Provide the [X, Y] coordinate of the cell's center where the given text is located.  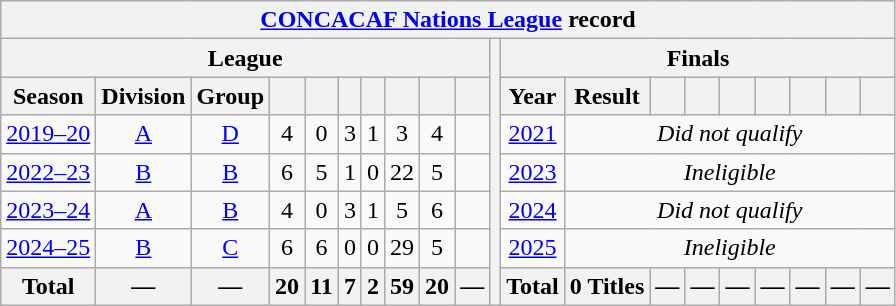
C [230, 248]
League [246, 58]
2021 [533, 134]
0 Titles [607, 286]
Group [230, 96]
2023 [533, 172]
Division [144, 96]
Season [48, 96]
22 [402, 172]
D [230, 134]
2022–23 [48, 172]
2023–24 [48, 210]
Result [607, 96]
29 [402, 248]
CONCACAF Nations League record [448, 20]
2019–20 [48, 134]
2024–25 [48, 248]
11 [322, 286]
Year [533, 96]
Finals [698, 58]
7 [350, 286]
2 [372, 286]
59 [402, 286]
2024 [533, 210]
2025 [533, 248]
